Pinpoint the cell where the given text exists, returning its [x, y] midpoint coordinate. 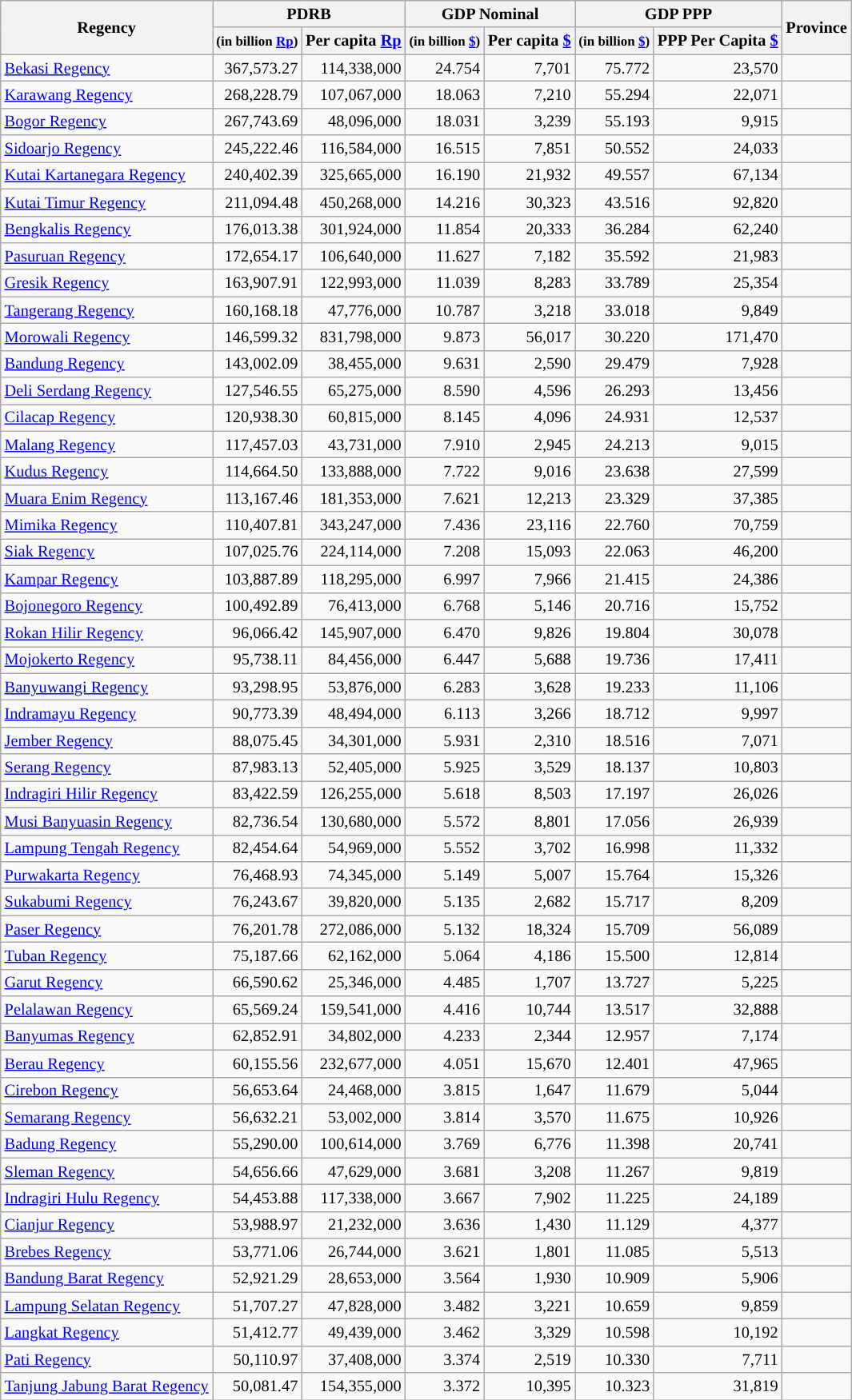
145,907,000 [354, 632]
10,744 [530, 1010]
Langkat Regency [107, 1333]
120,938.30 [258, 417]
3,570 [530, 1117]
7.910 [445, 445]
Berau Regency [107, 1063]
15.764 [614, 875]
18.712 [614, 713]
154,355,000 [354, 1386]
2,344 [530, 1036]
75,187.66 [258, 955]
3.564 [445, 1278]
5,007 [530, 875]
30,078 [718, 632]
Banyumas Regency [107, 1036]
92,820 [718, 202]
9,849 [718, 310]
7,071 [718, 740]
23.329 [614, 498]
3.814 [445, 1117]
20,333 [530, 229]
3.636 [445, 1225]
232,677,000 [354, 1063]
5,225 [718, 983]
9,819 [718, 1171]
Province [816, 27]
130,680,000 [354, 821]
Jember Regency [107, 740]
Mojokerto Regency [107, 660]
11.267 [614, 1171]
5,688 [530, 660]
7,210 [530, 94]
Morowali Regency [107, 337]
Mimika Regency [107, 525]
30.220 [614, 337]
Sleman Regency [107, 1171]
47,629,000 [354, 1171]
103,887.89 [258, 579]
3.621 [445, 1252]
56,632.21 [258, 1117]
3.482 [445, 1306]
9,016 [530, 471]
82,736.54 [258, 821]
19.736 [614, 660]
56,017 [530, 337]
9,859 [718, 1306]
15.500 [614, 955]
Cilacap Regency [107, 417]
62,852.91 [258, 1036]
8,209 [718, 902]
15,093 [530, 552]
23.638 [614, 471]
Lampung Tengah Regency [107, 848]
88,075.45 [258, 740]
106,640,000 [354, 256]
28,653,000 [354, 1278]
24,189 [718, 1198]
Deli Serdang Regency [107, 391]
26,026 [718, 794]
7,928 [718, 364]
163,907.91 [258, 283]
24,386 [718, 579]
17.197 [614, 794]
25,346,000 [354, 983]
23,570 [718, 68]
18.137 [614, 768]
33.018 [614, 310]
5.572 [445, 821]
Bekasi Regency [107, 68]
Musi Banyuasin Regency [107, 821]
2,682 [530, 902]
35.592 [614, 256]
343,247,000 [354, 525]
9,915 [718, 122]
110,407.81 [258, 525]
39,820,000 [354, 902]
325,665,000 [354, 175]
4,377 [718, 1225]
Paser Regency [107, 929]
146,599.32 [258, 337]
211,094.48 [258, 202]
21,932 [530, 175]
11,332 [718, 848]
55,290.00 [258, 1144]
7.722 [445, 471]
Indragiri Hilir Regency [107, 794]
Pati Regency [107, 1359]
11.854 [445, 229]
15.709 [614, 929]
7,182 [530, 256]
171,470 [718, 337]
11.675 [614, 1117]
Tuban Regency [107, 955]
18.063 [445, 94]
113,167.46 [258, 498]
60,815,000 [354, 417]
5,513 [718, 1252]
114,338,000 [354, 68]
133,888,000 [354, 471]
8,283 [530, 283]
90,773.39 [258, 713]
Bogor Regency [107, 122]
7,701 [530, 68]
15,670 [530, 1063]
Indramayu Regency [107, 713]
52,405,000 [354, 768]
24.754 [445, 68]
176,013.38 [258, 229]
Cianjur Regency [107, 1225]
38,455,000 [354, 364]
29.479 [614, 364]
47,965 [718, 1063]
9.873 [445, 337]
66,590.62 [258, 983]
50,081.47 [258, 1386]
Gresik Regency [107, 283]
7.621 [445, 498]
3,239 [530, 122]
5.135 [445, 902]
3.374 [445, 1359]
19.233 [614, 687]
5.552 [445, 848]
Pelalawan Regency [107, 1010]
8,503 [530, 794]
9.631 [445, 364]
54,969,000 [354, 848]
26,939 [718, 821]
11.225 [614, 1198]
(in billion Rp) [258, 41]
24.213 [614, 445]
21,232,000 [354, 1225]
Bengkalis Regency [107, 229]
11.398 [614, 1144]
7,902 [530, 1198]
8,801 [530, 821]
13.727 [614, 983]
6,776 [530, 1144]
10,926 [718, 1117]
20,741 [718, 1144]
62,240 [718, 229]
127,546.55 [258, 391]
267,743.69 [258, 122]
49,439,000 [354, 1333]
3,208 [530, 1171]
54,453.88 [258, 1198]
51,707.27 [258, 1306]
10,803 [718, 768]
7.436 [445, 525]
Karawang Regency [107, 94]
7,966 [530, 579]
117,457.03 [258, 445]
7,174 [718, 1036]
3.462 [445, 1333]
8.590 [445, 391]
37,408,000 [354, 1359]
67,134 [718, 175]
6.470 [445, 632]
Sidoarjo Regency [107, 149]
9,997 [718, 713]
5,044 [718, 1091]
6.447 [445, 660]
2,590 [530, 364]
53,771.06 [258, 1252]
Badung Regency [107, 1144]
46,200 [718, 552]
50,110.97 [258, 1359]
GDP PPP [678, 14]
18,324 [530, 929]
224,114,000 [354, 552]
32,888 [718, 1010]
16.998 [614, 848]
Per capita $ [530, 41]
12,537 [718, 417]
26.293 [614, 391]
83,422.59 [258, 794]
143,002.09 [258, 364]
3,218 [530, 310]
21,983 [718, 256]
6.113 [445, 713]
Regency [107, 27]
12,213 [530, 498]
54,656.66 [258, 1171]
245,222.46 [258, 149]
831,798,000 [354, 337]
11.627 [445, 256]
37,385 [718, 498]
12.957 [614, 1036]
76,201.78 [258, 929]
3.815 [445, 1091]
17.056 [614, 821]
114,664.50 [258, 471]
Bojonegoro Regency [107, 606]
Serang Regency [107, 768]
7,711 [718, 1359]
76,413,000 [354, 606]
53,988.97 [258, 1225]
62,162,000 [354, 955]
4,186 [530, 955]
Rokan Hilir Regency [107, 632]
3,266 [530, 713]
15,752 [718, 606]
9,015 [718, 445]
56,089 [718, 929]
51,412.77 [258, 1333]
12.401 [614, 1063]
5,146 [530, 606]
4.416 [445, 1010]
3.667 [445, 1198]
76,243.67 [258, 902]
Muara Enim Regency [107, 498]
13.517 [614, 1010]
3,702 [530, 848]
65,275,000 [354, 391]
56,653.64 [258, 1091]
20.716 [614, 606]
122,993,000 [354, 283]
22,071 [718, 94]
Cirebon Regency [107, 1091]
4.233 [445, 1036]
11.085 [614, 1252]
3.769 [445, 1144]
60,155.56 [258, 1063]
5.149 [445, 875]
107,067,000 [354, 94]
25,354 [718, 283]
2,519 [530, 1359]
23,116 [530, 525]
160,168.18 [258, 310]
52,921.29 [258, 1278]
5.931 [445, 740]
11.679 [614, 1091]
96,066.42 [258, 632]
33.789 [614, 283]
22.063 [614, 552]
95,738.11 [258, 660]
Garut Regency [107, 983]
31,819 [718, 1386]
4,096 [530, 417]
268,228.79 [258, 94]
Banyuwangi Regency [107, 687]
6.997 [445, 579]
53,002,000 [354, 1117]
34,802,000 [354, 1036]
181,353,000 [354, 498]
15,326 [718, 875]
43.516 [614, 202]
50.552 [614, 149]
3,221 [530, 1306]
172,654.17 [258, 256]
84,456,000 [354, 660]
107,025.76 [258, 552]
118,295,000 [354, 579]
10,192 [718, 1333]
10.659 [614, 1306]
100,614,000 [354, 1144]
159,541,000 [354, 1010]
3,329 [530, 1333]
Tangerang Regency [107, 310]
6.768 [445, 606]
1,647 [530, 1091]
Bandung Regency [107, 364]
6.283 [445, 687]
16.515 [445, 149]
75.772 [614, 68]
5.618 [445, 794]
47,776,000 [354, 310]
Kutai Kartanegara Regency [107, 175]
3.681 [445, 1171]
24,468,000 [354, 1091]
11.129 [614, 1225]
4.485 [445, 983]
2,310 [530, 740]
Siak Regency [107, 552]
7.208 [445, 552]
Sukabumi Regency [107, 902]
65,569.24 [258, 1010]
7,851 [530, 149]
3.372 [445, 1386]
Kudus Regency [107, 471]
301,924,000 [354, 229]
Kampar Regency [107, 579]
2,945 [530, 445]
8.145 [445, 417]
19.804 [614, 632]
49.557 [614, 175]
24,033 [718, 149]
4.051 [445, 1063]
116,584,000 [354, 149]
53,876,000 [354, 687]
Semarang Regency [107, 1117]
24.931 [614, 417]
55.294 [614, 94]
10.330 [614, 1359]
5,906 [718, 1278]
Kutai Timur Regency [107, 202]
74,345,000 [354, 875]
3,529 [530, 768]
1,707 [530, 983]
18.516 [614, 740]
47,828,000 [354, 1306]
Indragiri Hulu Regency [107, 1198]
9,826 [530, 632]
18.031 [445, 122]
10.909 [614, 1278]
240,402.39 [258, 175]
34,301,000 [354, 740]
48,096,000 [354, 122]
Bandung Barat Regency [107, 1278]
126,255,000 [354, 794]
1,430 [530, 1225]
30,323 [530, 202]
48,494,000 [354, 713]
21.415 [614, 579]
87,983.13 [258, 768]
GDP Nominal [490, 14]
5.132 [445, 929]
Purwakarta Regency [107, 875]
76,468.93 [258, 875]
55.193 [614, 122]
10.323 [614, 1386]
70,759 [718, 525]
36.284 [614, 229]
14.216 [445, 202]
4,596 [530, 391]
12,814 [718, 955]
11,106 [718, 687]
15.717 [614, 902]
272,086,000 [354, 929]
82,454.64 [258, 848]
5.064 [445, 955]
117,338,000 [354, 1198]
27,599 [718, 471]
93,298.95 [258, 687]
Pasuruan Regency [107, 256]
16.190 [445, 175]
10.787 [445, 310]
Lampung Selatan Regency [107, 1306]
1,801 [530, 1252]
10,395 [530, 1386]
13,456 [718, 391]
1,930 [530, 1278]
10.598 [614, 1333]
5.925 [445, 768]
Per capita Rp [354, 41]
367,573.27 [258, 68]
100,492.89 [258, 606]
PDRB [309, 14]
17,411 [718, 660]
43,731,000 [354, 445]
3,628 [530, 687]
22.760 [614, 525]
Tanjung Jabung Barat Regency [107, 1386]
Brebes Regency [107, 1252]
PPP Per Capita $ [718, 41]
11.039 [445, 283]
26,744,000 [354, 1252]
450,268,000 [354, 202]
Malang Regency [107, 445]
